Pinpoint the cell where the given text exists, returning its [X, Y] midpoint coordinate. 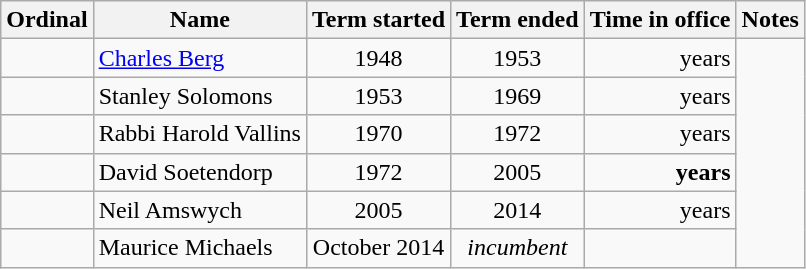
Neil Amswych [200, 210]
Maurice Michaels [200, 248]
1970 [378, 134]
Name [200, 20]
incumbent [518, 248]
1969 [518, 96]
Rabbi Harold Vallins [200, 134]
Term ended [518, 20]
Time in office [660, 20]
2014 [518, 210]
Charles Berg [200, 58]
Ordinal [47, 20]
Notes [770, 20]
David Soetendorp [200, 172]
Stanley Solomons [200, 96]
October 2014 [378, 248]
Term started [378, 20]
1948 [378, 58]
